Detect which cell encompasses the target text, then output its [X, Y] center coordinate. 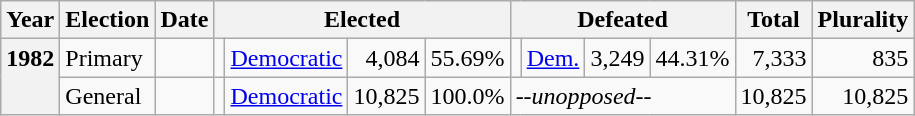
7,333 [774, 58]
835 [863, 58]
55.69% [468, 58]
Defeated [622, 20]
Year [30, 20]
Date [184, 20]
Dem. [553, 58]
Plurality [863, 20]
4,084 [386, 58]
--unopposed-- [622, 96]
General [108, 96]
Election [108, 20]
44.31% [692, 58]
1982 [30, 77]
Primary [108, 58]
100.0% [468, 96]
3,249 [618, 58]
Total [774, 20]
Elected [362, 20]
